Output the [x, y] coordinate of the center of the cell containing the given text.  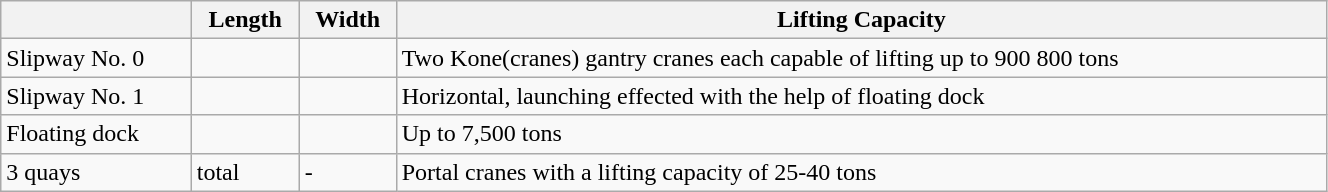
Slipway No. 1 [96, 96]
Lifting Capacity [861, 20]
total [245, 172]
- [348, 172]
Slipway No. 0 [96, 58]
Width [348, 20]
Up to 7,500 tons [861, 134]
Length [245, 20]
3 quays [96, 172]
Two Kone(cranes) gantry cranes each capable of lifting up to 900 800 tons [861, 58]
Horizontal, launching effected with the help of floating dock [861, 96]
Portal cranes with a lifting capacity of 25-40 tons [861, 172]
Floating dock [96, 134]
